Return the [x, y] coordinate for the center point of the cell that contains the specified text.  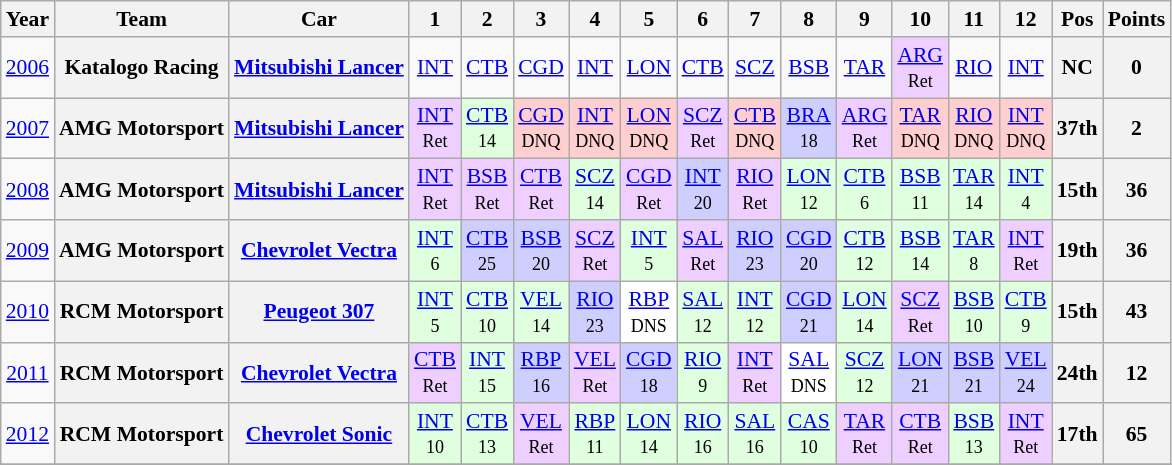
CGD21 [809, 312]
INT6 [435, 250]
Car [319, 19]
SAL12 [703, 312]
2006 [28, 68]
SALDNS [809, 372]
11 [974, 19]
CTBDNQ [755, 128]
INT4 [1026, 190]
9 [865, 19]
TAR8 [974, 250]
Team [142, 19]
Katalogo Racing [142, 68]
RBPDNS [649, 312]
CGD [541, 68]
RIO9 [703, 372]
43 [1137, 312]
RIO [974, 68]
SCZ12 [865, 372]
Chevrolet Sonic [319, 434]
CAS10 [809, 434]
2011 [28, 372]
7 [755, 19]
CTB14 [487, 128]
BSB13 [974, 434]
CGD18 [649, 372]
SALRet [703, 250]
6 [703, 19]
CTB9 [1026, 312]
BSB11 [920, 190]
10 [920, 19]
RIO16 [703, 434]
BSB [809, 68]
TAR14 [974, 190]
BSB20 [541, 250]
CGDRet [649, 190]
0 [1137, 68]
SCZ [755, 68]
SAL16 [755, 434]
2007 [28, 128]
CTB10 [487, 312]
VEL24 [1026, 372]
SCZ14 [595, 190]
Points [1137, 19]
Pos [1078, 19]
2010 [28, 312]
INT15 [487, 372]
17th [1078, 434]
2009 [28, 250]
LON21 [920, 372]
TARDNQ [920, 128]
BSB21 [974, 372]
LONDNQ [649, 128]
CTB25 [487, 250]
19th [1078, 250]
CTB13 [487, 434]
TAR [865, 68]
BRA18 [809, 128]
RBP16 [541, 372]
LON [649, 68]
Peugeot 307 [319, 312]
Year [28, 19]
INT12 [755, 312]
2012 [28, 434]
BSBRet [487, 190]
VEL14 [541, 312]
2008 [28, 190]
BSB10 [974, 312]
37th [1078, 128]
RIODNQ [974, 128]
CTB6 [865, 190]
INT10 [435, 434]
TARRet [865, 434]
CGD20 [809, 250]
3 [541, 19]
LON12 [809, 190]
8 [809, 19]
1 [435, 19]
4 [595, 19]
5 [649, 19]
CGDDNQ [541, 128]
65 [1137, 434]
CTB12 [865, 250]
NC [1078, 68]
RBP11 [595, 434]
RIORet [755, 190]
INT20 [703, 190]
BSB14 [920, 250]
24th [1078, 372]
